Search for the cell housing the specified text and yield its [X, Y] center coordinate. 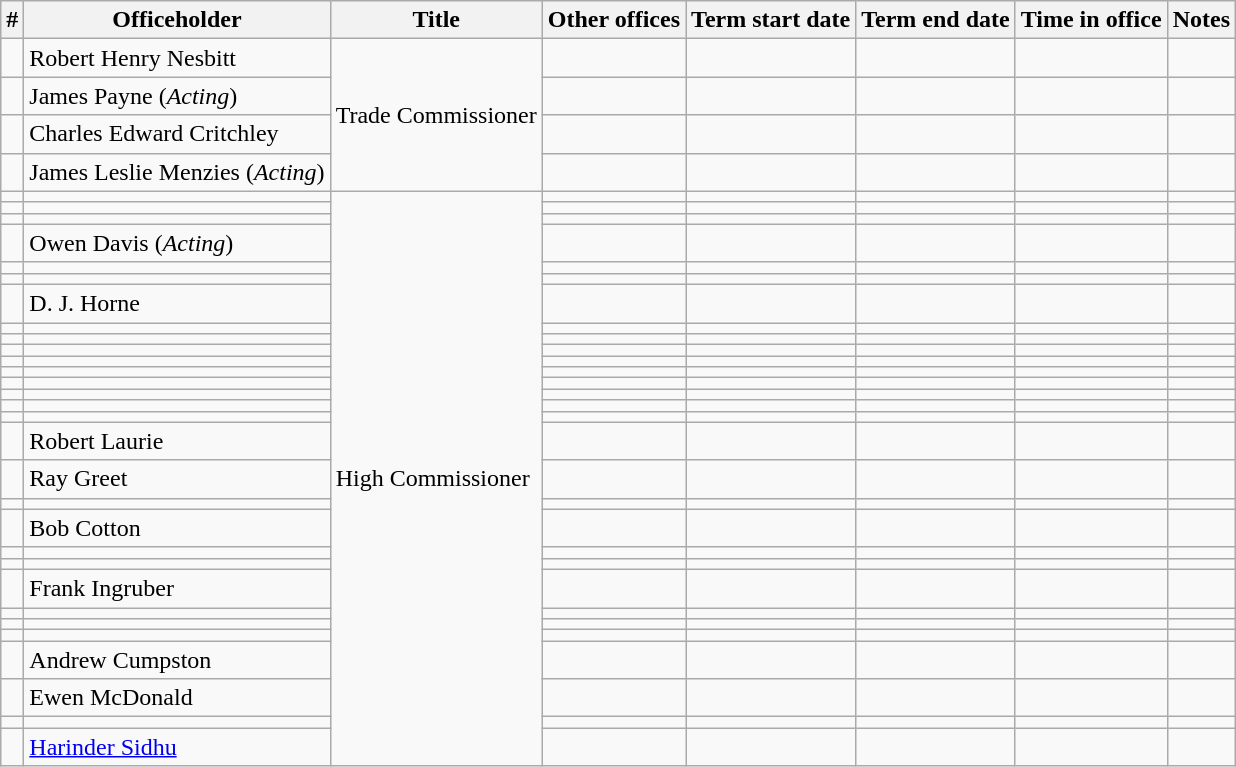
Frank Ingruber [177, 588]
Andrew Cumpston [177, 660]
James Leslie Menzies (Acting) [177, 172]
Charles Edward Critchley [177, 134]
Ray Greet [177, 479]
Robert Laurie [177, 441]
Time in office [1091, 20]
D. J. Horne [177, 303]
Owen Davis (Acting) [177, 243]
James Payne (Acting) [177, 96]
# [12, 20]
Notes [1201, 20]
Officeholder [177, 20]
Term start date [771, 20]
Ewen McDonald [177, 698]
Bob Cotton [177, 528]
Robert Henry Nesbitt [177, 58]
Title [436, 20]
Term end date [936, 20]
Other offices [614, 20]
Trade Commissioner [436, 115]
Harinder Sidhu [177, 747]
High Commissioner [436, 478]
